Output the [x, y] coordinate of the center of the cell containing the given text.  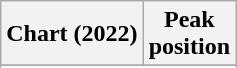
Chart (2022) [72, 34]
Peakposition [189, 34]
